Find where the given text appears and provide that cell's center as (x, y) coordinate. 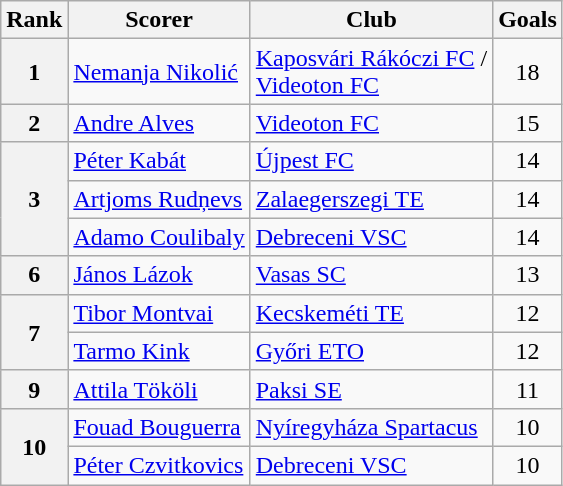
Andre Alves (159, 123)
János Lázok (159, 275)
Scorer (159, 20)
Artjoms Rudņevs (159, 199)
Tibor Montvai (159, 313)
Adamo Coulibaly (159, 237)
Fouad Bouguerra (159, 427)
Kecskeméti TE (371, 313)
Péter Czvitkovics (159, 465)
Videoton FC (371, 123)
Kaposvári Rákóczi FC /Videoton FC (371, 72)
Paksi SE (371, 389)
13 (528, 275)
6 (34, 275)
Újpest FC (371, 161)
Győri ETO (371, 351)
2 (34, 123)
Goals (528, 20)
Nemanja Nikolić (159, 72)
Club (371, 20)
Attila Tököli (159, 389)
3 (34, 199)
9 (34, 389)
Nyíregyháza Spartacus (371, 427)
1 (34, 72)
Rank (34, 20)
Zalaegerszegi TE (371, 199)
Tarmo Kink (159, 351)
7 (34, 332)
15 (528, 123)
11 (528, 389)
Vasas SC (371, 275)
Péter Kabát (159, 161)
18 (528, 72)
